Detect which cell encompasses the target text, then output its (x, y) center coordinate. 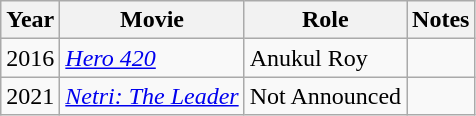
Year (30, 20)
Movie (152, 20)
Hero 420 (152, 58)
2021 (30, 96)
2016 (30, 58)
Notes (441, 20)
Not Announced (325, 96)
Role (325, 20)
Anukul Roy (325, 58)
Netri: The Leader (152, 96)
